Identify which cell holds the provided text, then report its [X, Y] central coordinate. 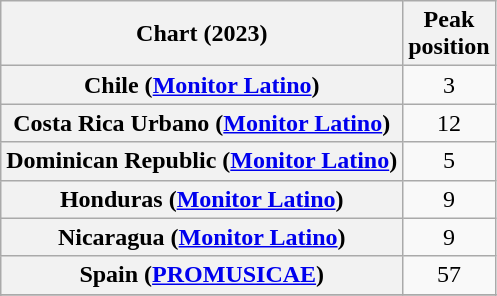
Dominican Republic (Monitor Latino) [202, 161]
Chile (Monitor Latino) [202, 85]
57 [449, 275]
Nicaragua (Monitor Latino) [202, 237]
Peakposition [449, 34]
Chart (2023) [202, 34]
Honduras (Monitor Latino) [202, 199]
Spain (PROMUSICAE) [202, 275]
12 [449, 123]
3 [449, 85]
Costa Rica Urbano (Monitor Latino) [202, 123]
5 [449, 161]
